Search for the cell housing the specified text and yield its [X, Y] center coordinate. 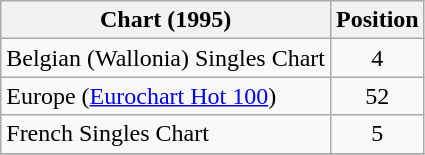
Position [377, 20]
52 [377, 96]
Europe (Eurochart Hot 100) [166, 96]
Chart (1995) [166, 20]
Belgian (Wallonia) Singles Chart [166, 58]
4 [377, 58]
French Singles Chart [166, 134]
5 [377, 134]
